Scan for the cell matching the given text and deliver its (x, y) coordinate at center. 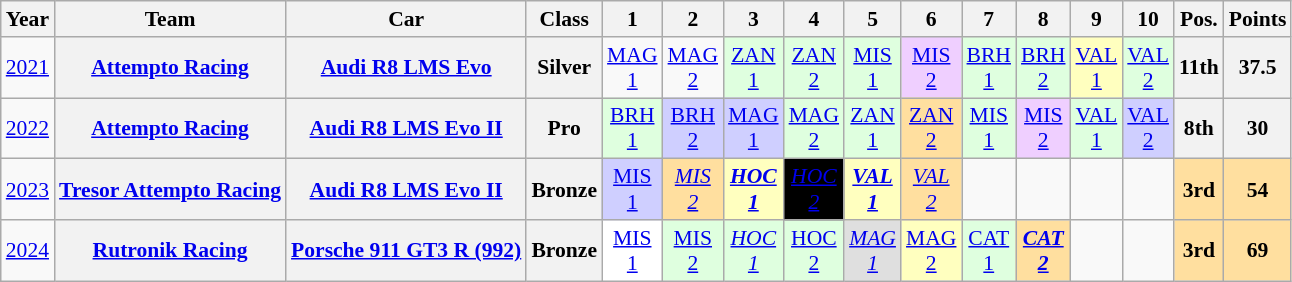
Team (170, 19)
2024 (28, 250)
1 (632, 19)
Car (406, 19)
2022 (28, 128)
2 (694, 19)
11th (1199, 68)
Pro (564, 128)
Silver (564, 68)
Porsche 911 GT3 R (992) (406, 250)
7 (990, 19)
CAT1 (990, 250)
5 (872, 19)
6 (932, 19)
10 (1148, 19)
9 (1097, 19)
2021 (28, 68)
2023 (28, 190)
8 (1044, 19)
Rutronik Racing (170, 250)
Audi R8 LMS Evo (406, 68)
Pos. (1199, 19)
Tresor Attempto Racing (170, 190)
4 (814, 19)
Points (1258, 19)
3 (754, 19)
54 (1258, 190)
37.5 (1258, 68)
Class (564, 19)
CAT2 (1044, 250)
30 (1258, 128)
69 (1258, 250)
8th (1199, 128)
Year (28, 19)
